Scan for the cell matching the given text and deliver its (X, Y) coordinate at center. 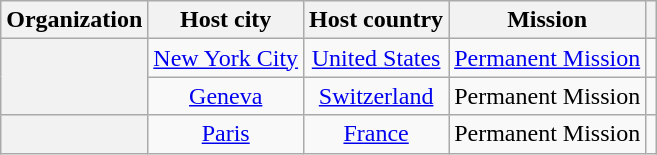
Host country (376, 20)
Host city (226, 20)
United States (376, 58)
France (376, 134)
Switzerland (376, 96)
New York City (226, 58)
Geneva (226, 96)
Mission (548, 20)
Paris (226, 134)
Organization (74, 20)
